Detect which cell encompasses the target text, then output its [x, y] center coordinate. 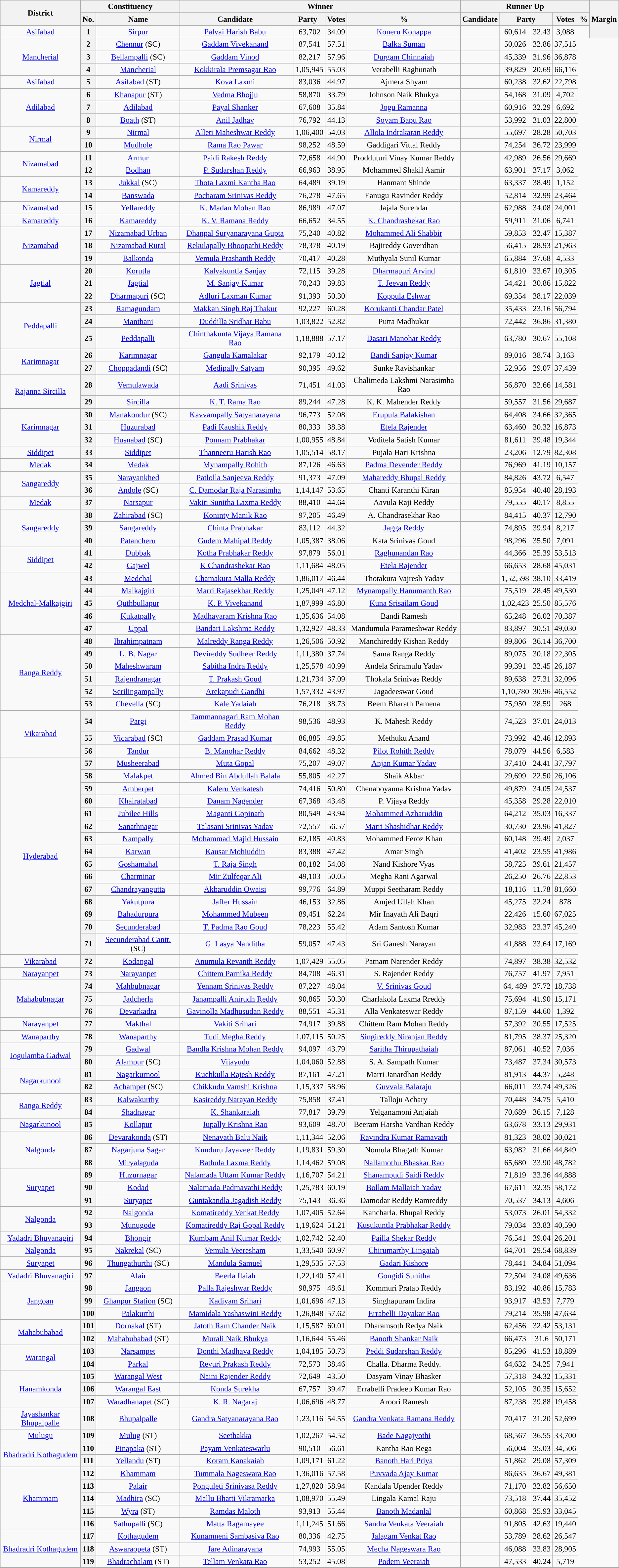
43.53 [542, 1301]
30.96 [542, 691]
Jare Adinarayana [235, 1549]
Kuna Srisailam Goud [404, 603]
Lingala Kamal Raju [404, 1499]
91,805 [515, 1524]
Maganti Gopinath [235, 814]
30.32 [542, 427]
Choppadandi (SC) [138, 368]
3,062 [565, 170]
Kunamneni Sambasiva Rao [235, 1536]
Serilingampally [138, 691]
79,214 [515, 1313]
81,913 [515, 1074]
12 [88, 170]
District [40, 13]
Manthani [138, 321]
2 [88, 44]
1,19,624 [309, 1225]
31.06 [542, 221]
61.22 [336, 1461]
51,094 [565, 1263]
43.97 [336, 691]
28.45 [542, 591]
45,275 [515, 902]
78,079 [515, 751]
58,870 [309, 95]
29,931 [565, 1125]
Gangula Kamalakar [235, 355]
40.83 [336, 839]
106 [88, 1389]
1,23,116 [309, 1419]
33.36 [542, 1175]
50.25 [336, 1037]
1,07,115 [309, 1037]
Damodar Reddy Ramreddy [404, 1200]
28,193 [565, 490]
20 [88, 271]
65,680 [515, 1162]
Andela Sriramulu Yadav [404, 666]
48.32 [336, 751]
79,034 [515, 1225]
Kalvakuntla Sanjay [235, 271]
36,700 [565, 641]
30 [88, 415]
88 [88, 1162]
80,549 [309, 814]
80,182 [309, 864]
38.73 [336, 704]
Hanmant Shinde [404, 183]
8,217 [565, 528]
1,16,707 [309, 1175]
22,800 [565, 120]
1,05,387 [309, 540]
56.57 [336, 826]
60,148 [515, 839]
Vedma Bhojju [235, 95]
K. Madan Mohan Rao [235, 208]
Allola Indrakaran Reddy [404, 132]
Talloju Achary [404, 1099]
57,309 [565, 1461]
10,157 [565, 465]
Alleti Maheshwar Reddy [235, 132]
Vemula Veeresham [235, 1251]
Mahbubnagar [138, 986]
30.18 [542, 654]
46.49 [336, 515]
38.74 [542, 355]
98,296 [515, 540]
Donthi Madhava Reddy [235, 1351]
1,36,016 [309, 1473]
89 [88, 1175]
Thungathurthi (SC) [138, 1263]
Ravindra Kumar Ramavath [404, 1137]
57.58 [336, 1473]
60,238 [515, 82]
T. Prakash Goud [235, 679]
39.28 [336, 271]
31.6 [542, 1339]
48,782 [565, 1162]
Talasani Srinivas Yadav [235, 826]
Gaddam Vinod [235, 57]
37.34 [542, 1062]
73,487 [515, 1062]
Vijayudu [235, 1062]
1,14,462 [309, 1162]
63 [88, 839]
90,395 [309, 368]
69,354 [515, 296]
72,658 [309, 158]
Chandrayangutta [138, 889]
5 [88, 82]
23.37 [542, 927]
62 [88, 826]
49,103 [309, 877]
32.66 [542, 385]
50.92 [336, 641]
Adam Santosh Kumar [404, 927]
Mecha Nageswara Rao [404, 1549]
37.09 [336, 679]
Jangaon [138, 1288]
5,410 [565, 1099]
28.28 [542, 132]
Mohammed Mubeen [235, 914]
4,533 [565, 258]
76,278 [309, 195]
Gavinolla Madhusudan Reddy [235, 1011]
19,458 [565, 1402]
Kodad [138, 1187]
Danam Nagender [235, 801]
Erupula Balakishan [404, 415]
40,590 [565, 1225]
Chinthakunta Vijaya Ramana Rao [235, 338]
K Chandrashekar Rao [235, 565]
61,810 [515, 271]
Beeram Harsha Vardhan Reddy [404, 1125]
Kuchkulla Rajesh Reddy [235, 1074]
Asifabad (ST) [138, 82]
54.55 [336, 1419]
46.44 [336, 578]
105 [88, 1376]
71,819 [515, 1175]
1,19,831 [309, 1150]
57.17 [336, 338]
48.93 [336, 721]
35.93 [542, 1511]
Medipally Satyam [235, 368]
Singhapuram Indira [404, 1301]
47.21 [336, 1074]
98,536 [309, 721]
Voditela Satish Kumar [404, 440]
45,339 [515, 57]
Banoth Madanlal [404, 1511]
34 [88, 465]
Anil Jadhav [235, 120]
92 [88, 1213]
52,699 [565, 1419]
37,797 [565, 763]
33.67 [542, 271]
114 [88, 1499]
Nakrekal (SC) [138, 1251]
101 [88, 1326]
52.82 [336, 321]
75,858 [309, 1099]
44.56 [542, 751]
65,884 [515, 258]
Padi Kaushik Reddy [235, 427]
57,392 [515, 1024]
Mahabubabad (ST) [138, 1339]
84,708 [309, 973]
Jaffer Hussain [235, 902]
24,001 [565, 208]
32.82 [542, 1486]
50,703 [565, 132]
77,817 [309, 1112]
64,408 [515, 415]
14,581 [565, 385]
98 [88, 1288]
100 [88, 1313]
50.80 [336, 789]
65,248 [515, 616]
36.67 [542, 1473]
T. Padma Rao Goud [235, 927]
74,416 [309, 789]
48.59 [336, 145]
49,879 [515, 789]
Raghunandan Rao [404, 553]
57.41 [336, 1276]
48.04 [336, 986]
1,08,970 [309, 1499]
Runner Up [525, 7]
43.94 [336, 814]
54.21 [336, 1175]
5,719 [565, 1561]
53,252 [309, 1561]
41 [88, 553]
K. T. Rama Rao [235, 402]
91,393 [309, 296]
Bhongir [138, 1238]
90 [88, 1187]
36.36 [336, 1200]
22,798 [565, 82]
85,954 [515, 490]
56,650 [565, 1486]
47.07 [336, 208]
28,905 [565, 1549]
34.84 [542, 1263]
62,185 [309, 839]
Aroori Ramesh [404, 1402]
32.43 [542, 32]
103 [88, 1351]
86,989 [309, 208]
33.64 [542, 944]
117 [88, 1536]
48.61 [336, 1288]
Komatireddy Venkat Reddy [235, 1213]
43.48 [336, 801]
95 [88, 1251]
42 [88, 565]
45,031 [565, 565]
76,969 [515, 465]
113 [88, 1486]
Putta Madhukar [404, 321]
Kumbam Anil Kumar Reddy [235, 1238]
K. Chandrashekar Rao [404, 221]
Konda Surekha [235, 1389]
79 [88, 1049]
33 [88, 452]
23,206 [515, 452]
Jukkal (SC) [138, 183]
1,57,332 [309, 691]
66 [88, 877]
57.51 [336, 44]
1,05,945 [309, 69]
90,510 [309, 1448]
40.82 [336, 233]
Palair [138, 1486]
Husnabad (SC) [138, 440]
66,011 [515, 1087]
Prodduturi Vinay Kumar Reddy [404, 158]
47,634 [565, 1313]
1,26,506 [309, 641]
Pilot Rohith Reddy [404, 751]
24.41 [542, 763]
G. Lasya Nanditha [235, 944]
Mandula Samuel [235, 1263]
Gongidi Sunitha [404, 1276]
50.73 [336, 1351]
54,332 [565, 1213]
Rajendranagar [138, 679]
Errabelli Dayakar Rao [404, 1313]
Kalwakurthy [138, 1099]
119 [88, 1561]
46,153 [309, 902]
Sandra Venkata Veeraiah [404, 1524]
Mohammed Azharuddin [404, 814]
Marri Shashidhar Reddy [404, 826]
Nalamada Padmavathi Reddy [235, 1187]
66,653 [515, 565]
86 [88, 1137]
Gaddam Vivekanand [235, 44]
Koppula Eshwar [404, 296]
26.02 [542, 616]
Dharmapuri (SC) [138, 296]
99 [88, 1301]
83,192 [515, 1288]
Ponnam Prabhakar [235, 440]
83 [88, 1099]
Munugode [138, 1225]
98,252 [309, 145]
1,09,171 [309, 1461]
30.86 [542, 283]
73,518 [515, 1499]
Amberpet [138, 789]
Amar Singh [404, 851]
36.72 [542, 145]
32.29 [542, 107]
39.61 [542, 864]
50 [88, 666]
Jagadeeswar Goud [404, 691]
36.86 [542, 321]
44.32 [336, 528]
30,021 [565, 1137]
Aadi Srinivas [235, 385]
Khairatabad [138, 801]
1,06,400 [309, 132]
Vemula Prashanth Reddy [235, 258]
Nenavath Balu Naik [235, 1137]
84,662 [309, 751]
24,013 [565, 721]
32 [88, 440]
Gudem Mahipal Reddy [235, 540]
47.65 [336, 195]
50,171 [565, 1339]
Rama Rao Pawar [235, 145]
40.19 [336, 246]
Waradhanapet (SC) [138, 1402]
Yellareddy [138, 208]
71,451 [309, 385]
32,532 [565, 961]
Gaddigari Vittal Reddy [404, 145]
34.25 [542, 1364]
78,378 [309, 246]
30.67 [542, 338]
64,701 [515, 1251]
Devireddy Sudheer Reddy [235, 654]
Eanugu Ravinder Reddy [404, 195]
57.62 [336, 1313]
Maheshwaram [138, 666]
48.70 [336, 1125]
Tudi Megha Reddy [235, 1037]
K. V. Ramana Reddy [235, 221]
74,917 [309, 1024]
268 [565, 704]
69 [88, 914]
59.30 [336, 1150]
47.28 [336, 402]
Mohammed Feroz Khan [404, 839]
29,687 [565, 402]
Jogulamba Gadwal [40, 1055]
Gadwal [138, 1049]
Khanapur (ST) [138, 95]
63,901 [515, 170]
Vemulawada [138, 385]
1,02,423 [515, 603]
42.63 [542, 1524]
41.90 [542, 999]
Jadcherla [138, 999]
51 [88, 679]
40 [88, 540]
38.06 [336, 540]
11.78 [542, 889]
23 [88, 309]
Winner [320, 7]
Banoth Shankar Naik [404, 1339]
Bhupalpalle [138, 1419]
53,992 [515, 120]
75,694 [515, 999]
32,096 [565, 679]
31.96 [542, 57]
Malreddy Ranga Reddy [235, 641]
22,039 [565, 296]
18,889 [565, 1351]
22,010 [565, 801]
79,555 [515, 503]
Jogu Ramanna [404, 107]
23,464 [565, 195]
Narsampet [138, 1351]
75,950 [515, 704]
40.86 [542, 1288]
64, 489 [515, 986]
Vakiti Srihari [235, 1024]
42,989 [515, 158]
75 [88, 999]
1,11,245 [309, 1524]
1,02,267 [309, 1436]
1,152 [565, 183]
45,358 [515, 801]
39.19 [336, 183]
78,441 [515, 1263]
54.03 [336, 132]
1,07,405 [309, 1213]
Name [138, 19]
37,439 [565, 368]
39.79 [336, 1112]
L. B. Nagar [138, 654]
72,115 [309, 271]
86,885 [309, 738]
63,780 [515, 338]
Patnam Narender Reddy [404, 961]
37.01 [542, 721]
5,248 [565, 1074]
Challa. Dharma Reddy. [404, 1364]
49,326 [565, 1087]
39.94 [542, 528]
68,839 [565, 1251]
59 [88, 789]
89,638 [515, 679]
1,18,888 [309, 338]
1,05,514 [309, 452]
Charminar [138, 877]
17,169 [565, 944]
67,025 [565, 914]
28.68 [542, 565]
13 [88, 183]
Chinta Prabhakar [235, 528]
40.17 [542, 503]
18,116 [515, 889]
12,790 [565, 515]
96 [88, 1263]
Kokkirala Premsagar Rao [235, 69]
43 [88, 578]
32.24 [542, 902]
78,223 [309, 927]
Guvvala Balaraju [404, 1087]
Vakiti Sunitha Laxma Reddy [235, 503]
Soyam Bapu Rao [404, 120]
15.60 [542, 914]
39.47 [336, 1389]
Jalagam Venkat Rao [404, 1536]
32.99 [542, 195]
3 [88, 57]
89,016 [515, 355]
32.45 [542, 666]
33.13 [542, 1125]
40.52 [542, 1049]
1,87,999 [309, 603]
Aavula Raji Reddy [404, 503]
61 [88, 814]
Alla Venkateswar Reddy [404, 1011]
66,116 [565, 69]
47 [88, 629]
47.43 [336, 944]
33.74 [542, 1087]
29.28 [542, 801]
28 [88, 385]
19,344 [565, 440]
38.10 [542, 578]
Dasyam Vinay Bhasker [404, 1376]
65 [88, 864]
46.63 [336, 465]
37.72 [542, 986]
97,205 [309, 515]
1,32,927 [309, 629]
Matta Ragamayee [235, 1524]
45 [88, 603]
6,741 [565, 221]
Revuri Prakash Reddy [235, 1364]
93,917 [515, 1301]
Ibrahimpatnam [138, 641]
26.01 [542, 1213]
68 [88, 902]
63,460 [515, 427]
7,036 [565, 1049]
63,337 [515, 183]
Tandur [138, 751]
98,975 [309, 1288]
Dubbak [138, 553]
1 [88, 32]
41.03 [336, 385]
67,608 [309, 107]
Mynampally Hanumanth Rao [404, 591]
87 [88, 1150]
Methuku Anand [404, 738]
Huzurnagar [138, 1175]
Ahmed Bin Abdullah Balala [235, 776]
1,35,636 [309, 616]
76 [88, 1011]
43.50 [336, 1376]
Chamakura Malla Reddy [235, 578]
Gandra Satyanarayana Rao [235, 1419]
26.56 [542, 158]
32,365 [565, 415]
Chittem Parnika Reddy [235, 973]
66,473 [515, 1339]
26,201 [565, 1238]
63,982 [515, 1150]
K. R. Nagaraj [235, 1402]
80,333 [309, 427]
60 [88, 801]
4,702 [565, 95]
Jajala Surendar [404, 208]
48.05 [336, 565]
Koneru Konappa [404, 32]
67,757 [309, 1389]
Kantha Rao Rega [404, 1448]
42.75 [336, 1536]
47.13 [336, 1301]
S. Rajender Reddy [404, 973]
67,611 [515, 1187]
59,911 [515, 221]
111 [88, 1461]
Payal Shanker [235, 107]
115 [88, 1511]
59,557 [515, 402]
1,27,820 [309, 1486]
58,725 [515, 864]
1,00,955 [309, 440]
1,29,535 [309, 1263]
59,853 [515, 233]
50,026 [515, 44]
15,783 [565, 1288]
Alampur (SC) [138, 1062]
Chittem Ram Mohan Reddy [404, 1024]
45.08 [336, 1561]
30,573 [565, 1062]
82 [88, 1087]
Charlakola Laxma Rreddy [404, 999]
74,897 [515, 961]
3,163 [565, 355]
Devarkadra [138, 1011]
Yellandu (ST) [138, 1461]
Bhadrachalam (ST) [138, 1561]
18 [88, 246]
Ponguleti Srinivasa Reddy [235, 1486]
36.15 [542, 1112]
Manchireddy Kishan Reddy [404, 641]
33.90 [542, 1162]
Balka Suman [404, 44]
80,336 [309, 1536]
49 [88, 654]
Mir Zulfeqar Ali [235, 877]
89,806 [515, 641]
15,652 [565, 1389]
47.09 [336, 477]
31,380 [565, 321]
77 [88, 1024]
Paidi Rakesh Reddy [235, 158]
30,730 [515, 826]
Kommuri Pratap Reddy [404, 1288]
27 [88, 368]
12.79 [542, 452]
31 [88, 427]
Nizamabad Rural [138, 246]
93 [88, 1225]
Puvvada Ajay Kumar [404, 1473]
Rajanna Sircilla [40, 392]
72,504 [515, 1276]
35.50 [542, 540]
87,161 [309, 1074]
57.96 [336, 57]
1,26,848 [309, 1313]
Kunduru Jayaveer Reddy [235, 1150]
88,551 [309, 1011]
Ramagundam [138, 309]
Pinapaka (ST) [138, 1448]
83,388 [309, 851]
Karwan [138, 851]
38.59 [542, 704]
87,227 [309, 986]
Sirpur [138, 32]
31.66 [542, 1150]
66,963 [309, 170]
24,537 [565, 789]
Chennur (SC) [138, 44]
54.52 [336, 1436]
1,16,644 [309, 1339]
32.42 [542, 1326]
1,10,780 [515, 691]
42.46 [542, 738]
Beerla Ilaiah [235, 1276]
16,337 [565, 814]
97 [88, 1276]
56,870 [515, 385]
37.74 [336, 654]
84,415 [515, 515]
72,573 [309, 1364]
Goshamahal [138, 864]
44.97 [336, 82]
56,004 [515, 1448]
44,888 [565, 1175]
57 [88, 763]
Mallu Bhatti Vikramarka [235, 1499]
Mandumula Parameshwar Reddy [404, 629]
32.35 [542, 1187]
54,168 [515, 95]
Andole (SC) [138, 490]
52 [88, 691]
33,419 [565, 578]
47,533 [515, 1561]
59.08 [336, 1162]
29.07 [542, 368]
Bandi Sanjay Kumar [404, 355]
Pocharam Srinivas Reddy [235, 195]
1,11,684 [309, 565]
Malakpet [138, 776]
Zahirabad (SC) [138, 515]
72 [88, 961]
49,636 [565, 1276]
Sathupalli (SC) [138, 1524]
55.42 [336, 927]
No. [88, 19]
Gaddam Prasad Kumar [235, 738]
Jayashankar Bhupalpalle [40, 1419]
48.33 [336, 629]
Ramdas Maloth [235, 1511]
Pargi [138, 721]
74,523 [515, 721]
75,519 [515, 591]
Nizamabad Urban [138, 233]
Armur [138, 158]
60,868 [515, 1511]
Wyra (ST) [138, 1511]
110 [88, 1448]
1,21,734 [309, 679]
Anumula Revanth Reddy [235, 961]
34,506 [565, 1448]
Malkajgiri [138, 591]
38 [88, 515]
Tummala Nageswara Rao [235, 1473]
1,22,140 [309, 1276]
37 [88, 503]
Nand Kishore Vyas [404, 864]
1,14,147 [309, 490]
58.17 [336, 452]
26.76 [542, 877]
Padma Devender Reddy [404, 465]
68,567 [515, 1436]
Devarakonda (ST) [138, 1137]
57,318 [515, 1376]
1,11,380 [309, 654]
25,320 [565, 1037]
52.88 [336, 1062]
Constituency [130, 7]
93,913 [309, 1511]
1,86,017 [309, 578]
29.08 [542, 1461]
Durgam Chinnaiah [404, 57]
Bellampalli (SC) [138, 57]
Chanti Karanthi Kiran [404, 490]
55.46 [336, 1339]
1,03,822 [309, 321]
P. Vijaya Reddy [404, 801]
Achampet (SC) [138, 1087]
Balkonda [138, 258]
Adluri Laxman Kumar [235, 296]
31.56 [542, 402]
102 [88, 1339]
35,452 [565, 1499]
29.54 [542, 1251]
28.62 [542, 1536]
55.49 [336, 1499]
38.37 [542, 1037]
36.55 [542, 1436]
Jagga Reddy [404, 528]
Kukatpally [138, 616]
Akbaruddin Owaisi [235, 889]
Hanamkonda [40, 1389]
Kausar Mohiuddin [235, 851]
4 [88, 69]
Gadari Kishore [404, 1263]
Kadiyam Srihari [235, 1301]
40.99 [336, 666]
22,426 [515, 914]
Mynampally Rohith [235, 465]
48.84 [336, 440]
Sanathnagar [138, 826]
Miryalaguda [138, 1162]
Seethakka [235, 1436]
60.97 [336, 1251]
Mohammad Majid Hussain [235, 839]
Kavvampally Satyanarayana [235, 415]
Marri Janardhan Reddy [404, 1074]
30.55 [542, 1024]
6,547 [565, 477]
56 [88, 751]
15,331 [565, 1376]
15,171 [565, 999]
67 [88, 889]
35 [88, 477]
87,541 [309, 44]
Bathula Laxma Reddy [235, 1162]
V. Srinivas Goud [404, 986]
53.65 [336, 490]
53,131 [565, 1326]
24 [88, 321]
81,611 [515, 440]
52,814 [515, 195]
Narsapur [138, 503]
Ghanpur Station (SC) [138, 1301]
54 [88, 721]
47.12 [336, 591]
58,172 [565, 1187]
Patlolla Sanjeeva Reddy [235, 477]
1,06,696 [309, 1402]
64 [88, 851]
1,04,185 [309, 1351]
15,387 [565, 233]
Sama Ranga Reddy [404, 654]
Tellam Venkata Rao [235, 1561]
58 [88, 776]
76,792 [309, 120]
32,983 [515, 927]
Kothagudem [138, 1536]
22,853 [565, 877]
7,091 [565, 540]
83,036 [309, 82]
6 [88, 95]
19 [88, 258]
1,04,060 [309, 1062]
Mohammed Shakil Aamir [404, 170]
43.79 [336, 1049]
1,25,783 [309, 1187]
Uppal [138, 629]
Rekulapally Bhoopathi Reddy [235, 246]
Makthal [138, 1024]
82,217 [309, 57]
53,789 [515, 1536]
Bodhan [138, 170]
87,159 [515, 1011]
34.32 [542, 1376]
70,689 [515, 1112]
75,207 [309, 763]
26,250 [515, 877]
Jangoan [40, 1301]
23.96 [542, 826]
Kotha Prabhakar Reddy [235, 553]
51.21 [336, 1225]
31.03 [542, 120]
Nampally [138, 839]
70 [88, 927]
52.06 [336, 1137]
Nallamothu Bhaskar Rao [404, 1162]
Mahabubabad [40, 1332]
36,878 [565, 57]
44.37 [542, 1074]
16,873 [565, 427]
6,692 [565, 107]
Payam Venkateswarlu [235, 1448]
80 [88, 1062]
63,678 [515, 1125]
71 [88, 944]
Quthbullapur [138, 603]
Bade Nagajyothi [404, 1436]
85,296 [515, 1351]
26 [88, 355]
87,061 [515, 1049]
37.44 [542, 1499]
Pujala Hari Krishna [404, 452]
11 [88, 158]
74,254 [515, 145]
71,170 [515, 1486]
22.50 [542, 776]
64,489 [309, 183]
92,179 [309, 355]
Shadnagar [138, 1112]
47.42 [336, 851]
Medchal [138, 578]
1,11,344 [309, 1137]
76,541 [515, 1238]
64,632 [515, 1364]
26,547 [565, 1536]
17,525 [565, 1024]
Mulug (ST) [138, 1436]
23.55 [542, 851]
Mohammed Ali Shabbir [404, 233]
Peddi Sudarshan Reddy [404, 1351]
Bandari Lakshma Reddy [235, 629]
87,238 [515, 1402]
28.93 [542, 246]
36 [88, 490]
Kasireddy Narayan Reddy [235, 1099]
58.96 [336, 1087]
Secunderabad [138, 927]
Musheerabad [138, 763]
P. Sudarshan Reddy [235, 170]
26,187 [565, 666]
48 [88, 641]
Margin [604, 19]
37.17 [542, 170]
Kancharla. Bhupal Reddy [404, 1213]
97,879 [309, 553]
60.01 [336, 1326]
75,143 [309, 1200]
Pailla Shekar Reddy [404, 1238]
55.03 [336, 69]
1,15,587 [309, 1326]
Jubilee Hills [138, 814]
84,826 [515, 477]
83,897 [515, 629]
Muppi Seetharam Reddy [404, 889]
Sircilla [138, 402]
40.37 [542, 515]
Jatoth Ram Chander Naik [235, 1326]
Palla Rajeshwar Reddy [235, 1288]
Madhavaram Krishna Rao [235, 616]
Dharmapuri Arvind [404, 271]
25.50 [542, 603]
72,557 [309, 826]
Chevella (SC) [138, 704]
33.79 [336, 95]
Chikkudu Vamshi Krishna [235, 1087]
7,128 [565, 1112]
Janampalli Anirudh Reddy [235, 999]
39,829 [515, 69]
3,088 [565, 32]
17 [88, 233]
70,387 [565, 616]
Bahadurpura [138, 914]
40.28 [336, 258]
53 [88, 704]
118 [88, 1549]
Dharamsoth Redya Naik [404, 1326]
33,045 [565, 1511]
Yakutpura [138, 902]
55.44 [336, 1511]
53,513 [565, 553]
46,088 [515, 1549]
74 [88, 986]
40.24 [542, 1561]
53,073 [515, 1213]
93,609 [309, 1125]
35.98 [542, 1313]
44.60 [542, 1011]
Nomula Bhagath Kumar [404, 1150]
89,451 [309, 914]
55 [88, 738]
39.83 [336, 283]
88,410 [309, 503]
Kandala Upender Reddy [404, 1486]
Warangal West [138, 1376]
7,951 [565, 973]
4,606 [565, 1200]
Bajireddy Goverdhan [404, 246]
39 [88, 528]
91 [88, 1200]
26,106 [565, 776]
21,457 [565, 864]
52.40 [336, 1238]
39.04 [542, 1238]
41.53 [542, 1351]
64.89 [336, 889]
Gandra Venkata Ramana Reddy [404, 1419]
30.35 [542, 1389]
44 [88, 591]
878 [565, 902]
1,33,540 [309, 1251]
76,757 [515, 973]
32.47 [542, 233]
52,956 [515, 368]
56.01 [336, 553]
89,075 [515, 654]
Boath (ST) [138, 120]
67,368 [309, 801]
76,218 [309, 704]
Chenaboyanna Krishna Yadav [404, 789]
41.19 [542, 465]
27.31 [542, 679]
Kaleru Venkatesh [235, 789]
41,827 [565, 826]
Narayankhed [138, 477]
70,243 [309, 283]
46.31 [336, 973]
6,583 [565, 751]
21,963 [565, 246]
23,999 [565, 145]
51.66 [336, 1524]
116 [88, 1524]
Duddilla Sridhar Babu [235, 321]
Guntakandla Jagadish Reddy [235, 1200]
43.72 [542, 477]
42.27 [336, 776]
1,15,337 [309, 1087]
Mahareddy Bhupal Reddy [404, 477]
62,456 [515, 1326]
Kollapur [138, 1125]
92,227 [309, 309]
46 [88, 616]
Banswada [138, 195]
Mulugu [40, 1436]
T. Jeevan Reddy [404, 283]
Mamidala Yashaswini Reddy [235, 1313]
31.09 [542, 95]
Arekapudi Gandhi [235, 691]
Bandla Krishna Mohan Reddy [235, 1049]
107 [88, 1402]
60,916 [515, 107]
109 [88, 1436]
Chalimeda Lakshmi Narasimha Rao [404, 385]
23.16 [542, 309]
34.55 [336, 221]
Bollam Mallaiah Yadav [404, 1187]
57.53 [336, 1263]
112 [88, 1473]
52.64 [336, 1213]
82,308 [565, 452]
99,776 [309, 889]
38.49 [542, 183]
Manakondur (SC) [138, 415]
19,440 [565, 1524]
21 [88, 283]
Nalamada Uttam Kumar Reddy [235, 1175]
A. Chandrasekhar Rao [404, 515]
40.40 [542, 490]
81,323 [515, 1137]
33,700 [565, 1436]
29,669 [565, 158]
Shanampudi Saidi Reddy [404, 1175]
Tammannagari Ram Mohan Reddy [235, 721]
55,805 [309, 776]
104 [88, 1364]
Thotakura Vajresh Yadav [404, 578]
2,037 [565, 839]
Ajmera Shyam [404, 82]
1,25,578 [309, 666]
44.13 [336, 120]
55,697 [515, 132]
73,992 [515, 738]
Kodangal [138, 961]
C. Damodar Raja Narasimha [235, 490]
15,822 [565, 283]
Kusukuntla Prabhakar Reddy [404, 1225]
46,552 [565, 691]
32.62 [542, 82]
99,391 [515, 666]
62.24 [336, 914]
12,893 [565, 738]
Thokala Srinivas Reddy [404, 679]
K. P. Vivekanand [235, 603]
70,448 [515, 1099]
1,392 [565, 1011]
48.77 [336, 1402]
14 [88, 195]
20.69 [542, 69]
56.61 [336, 1448]
37,410 [515, 763]
Megha Rani Agarwal [404, 877]
Anjan Kumar Yadav [404, 763]
16 [88, 221]
Muthyala Sunil Kumar [404, 258]
10 [88, 145]
31.20 [542, 1419]
87,126 [309, 465]
37.68 [542, 258]
54,421 [515, 283]
K. Shankaraiah [235, 1112]
52,105 [515, 1389]
Huzurabad [138, 427]
Madhira (SC) [138, 1499]
15 [88, 208]
Warangal [40, 1357]
64,212 [515, 814]
41,888 [515, 944]
74,895 [515, 528]
Kova Laxmi [235, 82]
94,097 [309, 1049]
Naini Rajender Reddy [235, 1376]
Mahabubnagar [40, 999]
90,865 [309, 999]
Parkal [138, 1364]
Alair [138, 1276]
55,108 [565, 338]
B. Manohar Reddy [235, 751]
63,702 [309, 32]
44,366 [515, 553]
40.12 [336, 355]
10,305 [565, 271]
85 [88, 1125]
Koninty Manik Rao [235, 515]
1,07,429 [309, 961]
49.07 [336, 763]
Palvai Harish Babu [235, 32]
35.84 [336, 107]
84 [88, 1112]
Sunke Ravishankar [404, 368]
Mir Inayath Ali Baqri [404, 914]
49.85 [336, 738]
Medchal-Malkajgiri [40, 603]
81,660 [565, 889]
Yennam Srinivas Reddy [235, 986]
Errabelli Pradeep Kumar Rao [404, 1389]
29 [88, 402]
37,515 [565, 44]
45,240 [565, 927]
Hyderabad [40, 856]
Murali Naik Bhukya [235, 1339]
S. A. Sampath Kumar [404, 1062]
30.51 [542, 629]
62,988 [515, 208]
60.28 [336, 309]
8,855 [565, 503]
1,02,742 [309, 1238]
56,794 [565, 309]
58.94 [336, 1486]
Secunderabad Cantt. (SC) [138, 944]
60.19 [336, 1187]
1,25,049 [309, 591]
T. Raja Singh [235, 864]
49,030 [565, 629]
39.49 [542, 839]
22 [88, 296]
Sri Ganesh Narayan [404, 944]
Beem Bharath Pamena [404, 704]
22,305 [565, 654]
Singireddy Niranjan Reddy [404, 1037]
Aswaraopeta (ST) [138, 1549]
Komatireddy Raj Gopal Reddy [235, 1225]
K. K. Mahender Reddy [404, 402]
41,402 [515, 851]
Vicarabad (SC) [138, 738]
Mudhole [138, 145]
73 [88, 973]
45.31 [336, 1011]
Shaik Akbar [404, 776]
44,849 [565, 1150]
72,442 [515, 321]
56,415 [515, 246]
34.66 [542, 415]
34.75 [542, 1099]
49,530 [565, 591]
41.97 [542, 973]
Korukanti Chandar Patel [404, 309]
Patancheru [138, 540]
Yelganamoni Anjaiah [404, 1112]
50.05 [336, 877]
Jupally Krishna Rao [235, 1125]
72,649 [309, 1376]
Dasari Manohar Reddy [404, 338]
78 [88, 1037]
74,993 [309, 1549]
36.14 [542, 641]
Dhanpal Suryanarayana Gupta [235, 233]
Thanneeru Harish Rao [235, 452]
Verabelli Raghunath [404, 69]
44.64 [336, 503]
Palakurthi [138, 1313]
Amjed Ullah Khan [404, 902]
86,635 [515, 1473]
25 [88, 338]
K. Mahesh Reddy [404, 721]
Chirumarthy Lingaiah [404, 1251]
38.02 [542, 1137]
51,862 [515, 1461]
81 [88, 1074]
Marri Rajasekhar Reddy [235, 591]
Gajwel [138, 565]
29,699 [515, 776]
39.48 [542, 440]
7,779 [565, 1301]
38.17 [542, 296]
Makkan Singh Raj Thakur [235, 309]
7 [88, 107]
7,941 [565, 1364]
108 [88, 1419]
49,381 [565, 1473]
Saritha Thirupathaiah [404, 1049]
M. Sanjay Kumar [235, 283]
91,373 [309, 477]
35,433 [515, 309]
85,576 [565, 603]
Warangal East [138, 1389]
34.09 [336, 32]
18,738 [565, 986]
1,52,598 [515, 578]
59,057 [309, 944]
46.80 [336, 603]
Koram Kanakaiah [235, 1461]
81,795 [515, 1037]
38.46 [336, 1364]
Podem Veeraiah [404, 1561]
Muta Gopal [235, 763]
8 [88, 120]
Korutla [138, 271]
89,244 [309, 402]
75,240 [309, 233]
Sabitha Indra Reddy [235, 666]
Johnson Naik Bhukya [404, 95]
1,01,696 [309, 1301]
41,986 [565, 851]
Kale Yadaiah [235, 704]
94 [88, 1238]
34.13 [542, 1200]
96,773 [309, 415]
Nagarjuna Sagar [138, 1150]
66,652 [309, 221]
9 [88, 132]
52.08 [336, 415]
49.62 [336, 368]
Bandi Ramesh [404, 616]
Dornakal (ST) [138, 1326]
83,112 [309, 528]
60,614 [515, 32]
Nagarkurnool [138, 1074]
34.05 [542, 789]
37.41 [336, 1099]
Kata Srinivas Goud [404, 540]
25.39 [542, 553]
70,537 [515, 1200]
44.90 [336, 158]
Thota Laxmi Kantha Rao [235, 183]
38.95 [336, 170]
Banoth Hari Priya [404, 1461]
